Detect which cell encompasses the target text, then output its [x, y] center coordinate. 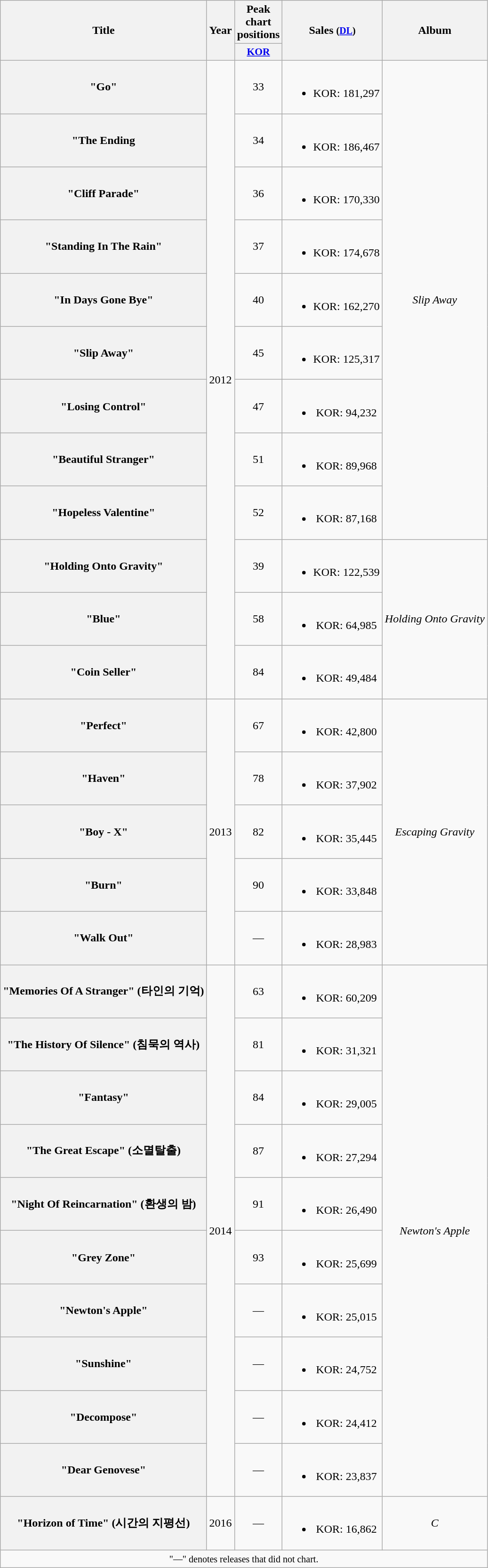
51 [258, 459]
37 [258, 247]
KOR: 33,848 [332, 884]
58 [258, 619]
33 [258, 87]
93 [258, 1257]
KOR: 25,699 [332, 1257]
2012 [220, 379]
Escaping Gravity [435, 832]
"Horizon of Time" (시간의 지평선) [104, 1523]
Holding Onto Gravity [435, 619]
"Memories Of A Stranger" (타인의 기억) [104, 991]
KOR: 29,005 [332, 1098]
"—" denotes releases that did not chart. [244, 1559]
"Go" [104, 87]
KOR: 64,985 [332, 619]
KOR: 37,902 [332, 778]
2014 [220, 1231]
KOR: 16,862 [332, 1523]
47 [258, 406]
Peak chart positions [258, 22]
"Standing In The Rain" [104, 247]
"Coin Seller" [104, 672]
34 [258, 140]
"Cliff Parade" [104, 194]
KOR: 181,297 [332, 87]
87 [258, 1151]
KOR: 162,270 [332, 300]
Year [220, 31]
"The Great Escape" (소멸탈출) [104, 1151]
"The Ending [104, 140]
Album [435, 31]
"Perfect" [104, 725]
KOR: 122,539 [332, 565]
KOR: 24,412 [332, 1417]
"Fantasy" [104, 1098]
"Walk Out" [104, 938]
KOR: 94,232 [332, 406]
36 [258, 194]
"Beautiful Stranger" [104, 459]
KOR: 42,800 [332, 725]
KOR: 24,752 [332, 1363]
KOR: 31,321 [332, 1044]
"Newton's Apple" [104, 1311]
Slip Away [435, 300]
82 [258, 832]
KOR: 25,015 [332, 1311]
Newton's Apple [435, 1231]
KOR: 125,317 [332, 353]
39 [258, 565]
"Dear Genovese" [104, 1470]
"The History Of Silence" (침묵의 역사) [104, 1044]
C [435, 1523]
Title [104, 31]
Sales (DL) [332, 31]
KOR: 49,484 [332, 672]
"Decompose" [104, 1417]
"Burn" [104, 884]
78 [258, 778]
63 [258, 991]
"Hopeless Valentine" [104, 513]
81 [258, 1044]
"Losing Control" [104, 406]
KOR: 28,983 [332, 938]
"In Days Gone Bye" [104, 300]
KOR: 23,837 [332, 1470]
"Holding Onto Gravity" [104, 565]
"Haven" [104, 778]
KOR: 27,294 [332, 1151]
KOR: 87,168 [332, 513]
KOR: 60,209 [332, 991]
KOR: 35,445 [332, 832]
"Boy - X" [104, 832]
KOR: 174,678 [332, 247]
52 [258, 513]
"Sunshine" [104, 1363]
2016 [220, 1523]
90 [258, 884]
"Slip Away" [104, 353]
2013 [220, 832]
KOR [258, 52]
"Blue" [104, 619]
67 [258, 725]
45 [258, 353]
"Grey Zone" [104, 1257]
KOR: 170,330 [332, 194]
KOR: 89,968 [332, 459]
"Night Of Reincarnation" (환생의 밤) [104, 1204]
91 [258, 1204]
KOR: 186,467 [332, 140]
40 [258, 300]
KOR: 26,490 [332, 1204]
